Capture the cell that displays the provided text and extract its [x, y] central coordinate. 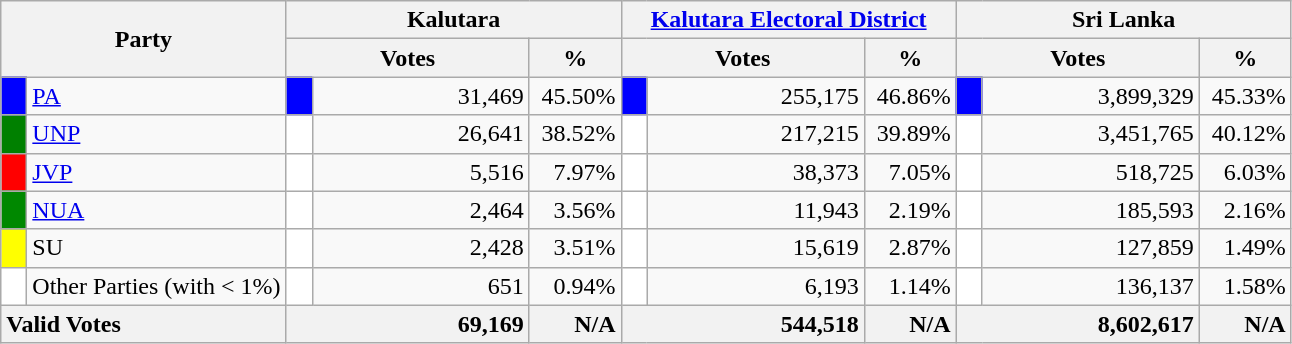
544,518 [742, 324]
46.86% [910, 96]
2.87% [910, 248]
45.50% [575, 96]
Kalutara Electoral District [788, 20]
JVP [156, 172]
Kalutara [454, 20]
SU [156, 248]
1.58% [1245, 286]
NUA [156, 210]
3.51% [575, 248]
2.19% [910, 210]
38.52% [575, 134]
217,215 [756, 134]
UNP [156, 134]
69,169 [408, 324]
185,593 [1090, 210]
38,373 [756, 172]
651 [420, 286]
1.49% [1245, 248]
3,899,329 [1090, 96]
45.33% [1245, 96]
127,859 [1090, 248]
1.14% [910, 286]
PA [156, 96]
2,428 [420, 248]
39.89% [910, 134]
Valid Votes [144, 324]
136,137 [1090, 286]
Other Parties (with < 1%) [156, 286]
6.03% [1245, 172]
2.16% [1245, 210]
7.97% [575, 172]
26,641 [420, 134]
7.05% [910, 172]
40.12% [1245, 134]
Sri Lanka [1124, 20]
3.56% [575, 210]
2,464 [420, 210]
0.94% [575, 286]
Party [144, 39]
6,193 [756, 286]
3,451,765 [1090, 134]
15,619 [756, 248]
31,469 [420, 96]
518,725 [1090, 172]
255,175 [756, 96]
8,602,617 [1078, 324]
5,516 [420, 172]
11,943 [756, 210]
